Extract the [X, Y] coordinate from the center of the cell holding the provided text.  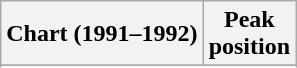
Chart (1991–1992) [102, 34]
Peakposition [249, 34]
